Return [x, y] of the center of cell containing provided text 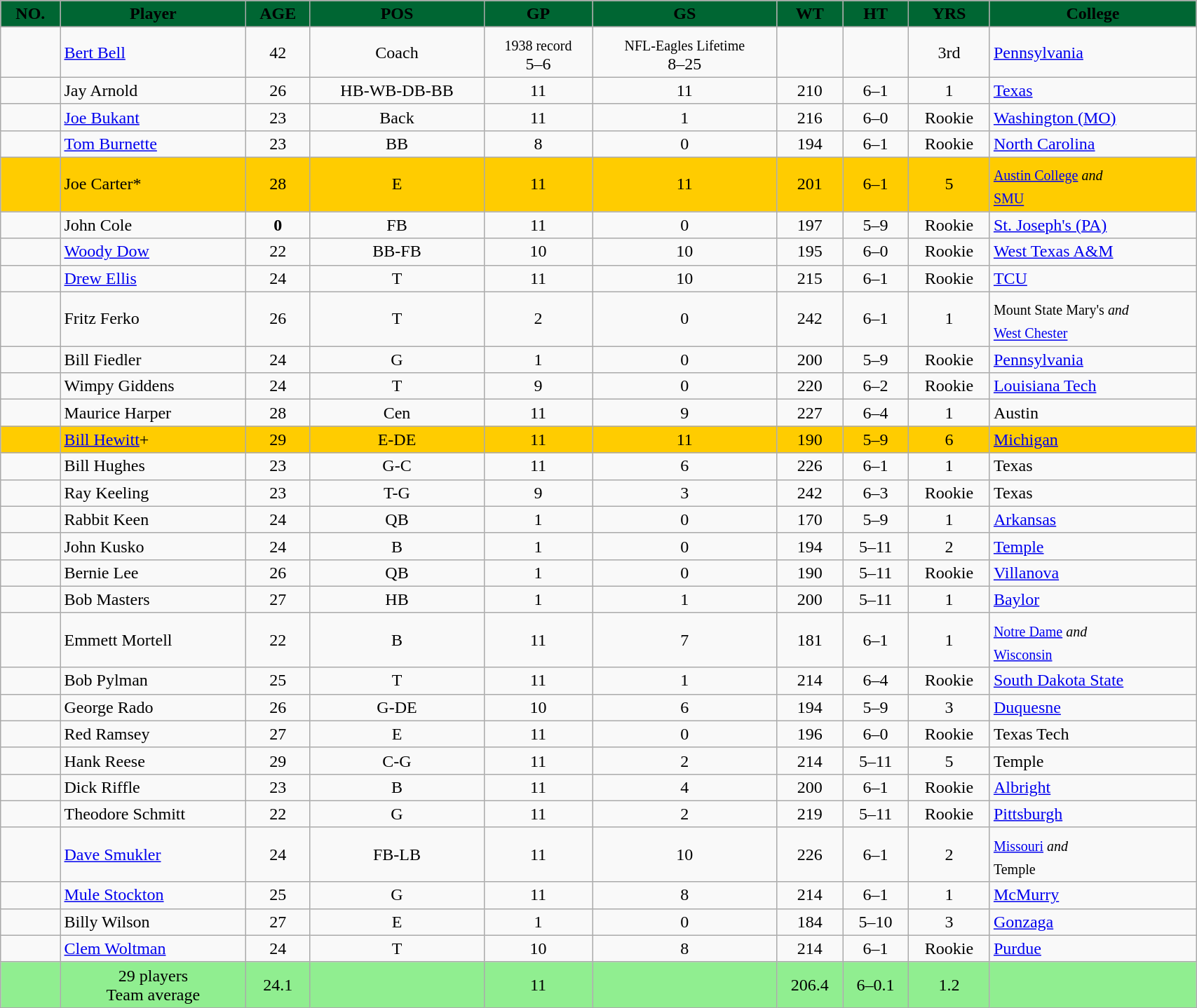
Washington (MO) [1093, 117]
Joe Bukant [153, 117]
Coach [397, 52]
Cen [397, 413]
1938 record5–6 [538, 52]
184 [810, 922]
McMurry [1093, 895]
GP [538, 14]
Bill Hughes [153, 466]
216 [810, 117]
POS [397, 14]
170 [810, 519]
6–2 [876, 386]
6–3 [876, 493]
Purdue [1093, 948]
FB [397, 225]
HB-WB-DB-BB [397, 90]
Bob Masters [153, 599]
Player [153, 14]
YRS [949, 14]
215 [810, 278]
BB-FB [397, 252]
210 [810, 90]
Dick Riffle [153, 787]
Ray Keeling [153, 493]
WT [810, 14]
Bill Hewitt+ [153, 440]
1.2 [949, 984]
FB-LB [397, 854]
Tom Burnette [153, 144]
29 players Team average [153, 984]
Joe Carter* [153, 184]
24.1 [278, 984]
Wimpy Giddens [153, 386]
3rd [949, 52]
HB [397, 599]
BB [397, 144]
Rabbit Keen [153, 519]
195 [810, 252]
North Carolina [1093, 144]
196 [810, 734]
Pittsburgh [1093, 814]
South Dakota State [1093, 681]
John Cole [153, 225]
7 [684, 640]
Missouri and Temple [1093, 854]
Mount State Mary's and West Chester [1093, 319]
St. Joseph's (PA) [1093, 225]
George Rado [153, 707]
Bill Fiedler [153, 360]
GS [684, 14]
Emmett Mortell [153, 640]
Dave Smukler [153, 854]
Back [397, 117]
206.4 [810, 984]
42 [278, 52]
Gonzaga [1093, 922]
G-C [397, 466]
Drew Ellis [153, 278]
Austin College and SMU [1093, 184]
Bob Pylman [153, 681]
Bernie Lee [153, 573]
Woody Dow [153, 252]
Jay Arnold [153, 90]
Bert Bell [153, 52]
6–0.1 [876, 984]
Villanova [1093, 573]
NFL-Eagles Lifetime8–25 [684, 52]
Fritz Ferko [153, 319]
E-DE [397, 440]
West Texas A&M [1093, 252]
AGE [278, 14]
John Kusko [153, 546]
College [1093, 14]
Austin [1093, 413]
Texas Tech [1093, 734]
Albright [1093, 787]
Arkansas [1093, 519]
TCU [1093, 278]
197 [810, 225]
T-G [397, 493]
Red Ramsey [153, 734]
Theodore Schmitt [153, 814]
Baylor [1093, 599]
Louisiana Tech [1093, 386]
Hank Reese [153, 761]
G-DE [397, 707]
5–10 [876, 922]
219 [810, 814]
Duquesne [1093, 707]
C-G [397, 761]
Notre Dame and Wisconsin [1093, 640]
Clem Woltman [153, 948]
HT [876, 14]
Maurice Harper [153, 413]
NO. [31, 14]
4 [684, 787]
201 [810, 184]
181 [810, 640]
227 [810, 413]
Mule Stockton [153, 895]
220 [810, 386]
Billy Wilson [153, 922]
Michigan [1093, 440]
